Return (x, y) of the center of cell containing provided text 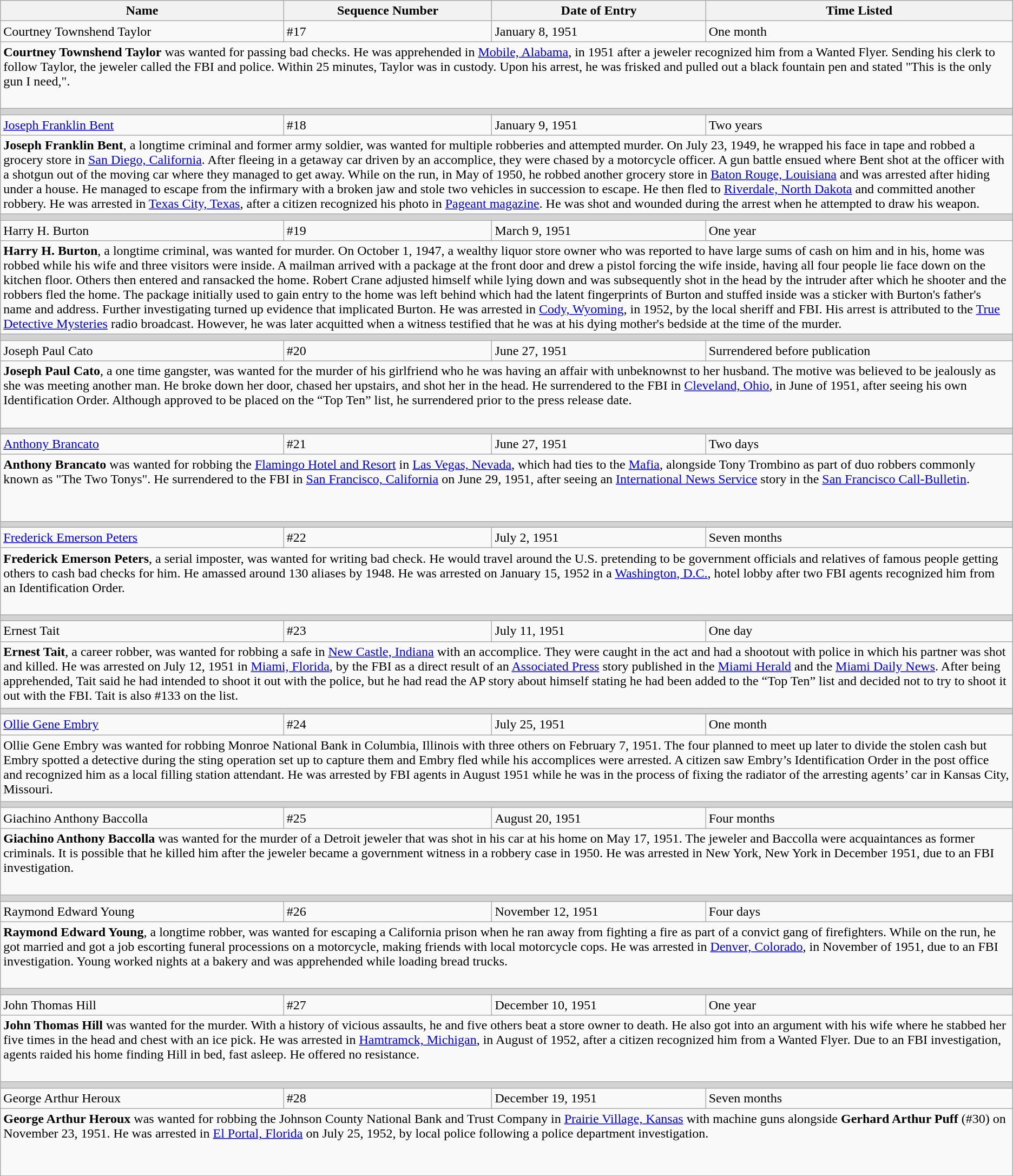
Four days (859, 911)
Courtney Townshend Taylor (142, 31)
Time Listed (859, 11)
#28 (387, 1098)
#20 (387, 351)
Raymond Edward Young (142, 911)
Frederick Emerson Peters (142, 537)
One day (859, 631)
#18 (387, 125)
December 10, 1951 (598, 1005)
Two days (859, 444)
August 20, 1951 (598, 818)
Giachino Anthony Baccolla (142, 818)
Joseph Paul Cato (142, 351)
July 2, 1951 (598, 537)
Ollie Gene Embry (142, 725)
December 19, 1951 (598, 1098)
#17 (387, 31)
#26 (387, 911)
Ernest Tait (142, 631)
July 25, 1951 (598, 725)
Name (142, 11)
January 9, 1951 (598, 125)
#22 (387, 537)
#24 (387, 725)
November 12, 1951 (598, 911)
March 9, 1951 (598, 231)
#25 (387, 818)
July 11, 1951 (598, 631)
#21 (387, 444)
Four months (859, 818)
George Arthur Heroux (142, 1098)
#19 (387, 231)
Two years (859, 125)
Joseph Franklin Bent (142, 125)
Date of Entry (598, 11)
January 8, 1951 (598, 31)
Sequence Number (387, 11)
John Thomas Hill (142, 1005)
Surrendered before publication (859, 351)
#23 (387, 631)
#27 (387, 1005)
Harry H. Burton (142, 231)
Anthony Brancato (142, 444)
